Identify which cell holds the provided text, then report its [X, Y] central coordinate. 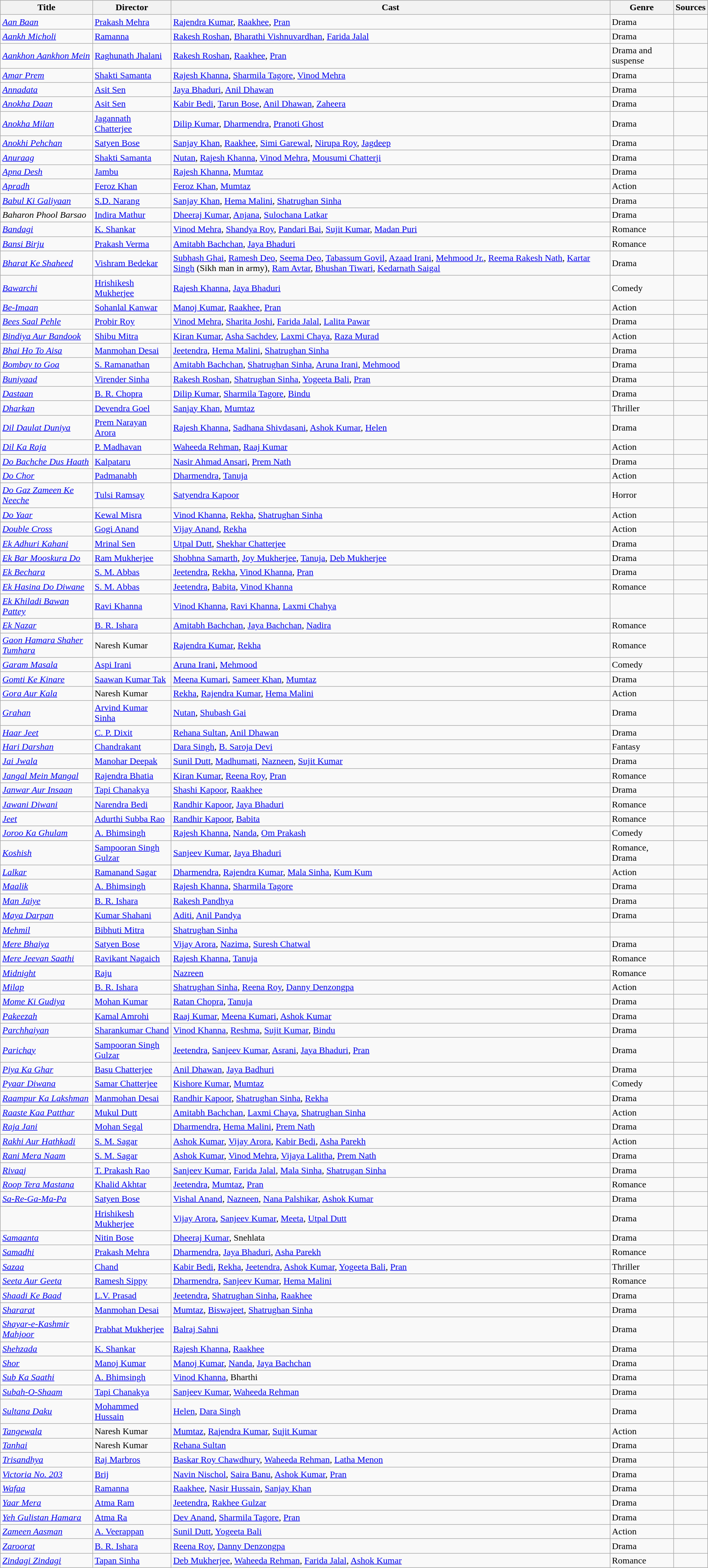
Vinod Mehra, Sharita Joshi, Farida Jalal, Lalita Pawar [390, 322]
Prabhat Mukherjee [132, 1329]
Parchhaiyan [47, 1030]
Dharmendra, Hema Malini, Prem Nath [390, 1127]
Raghunath Jhalani [132, 56]
Dheeraj Kumar, Anjana, Sulochana Latkar [390, 215]
Genre [641, 8]
Raj Marbros [132, 1460]
Rehana Sultan, Anil Dhawan [390, 732]
Khalid Akhtar [132, 1184]
Ek Bechara [47, 572]
Cast [390, 8]
Dharmendra, Tanuja [390, 476]
Do Yaar [47, 515]
Rakesh Roshan, Bharathi Vishnuvardhan, Farida Jalal [390, 36]
Raja Jani [47, 1127]
Shaadi Ke Baad [47, 1295]
Jeet [47, 819]
Randhir Kapoor, Shatrughan Sinha, Rekha [390, 1098]
Devendra Goel [132, 408]
Ashok Kumar, Vijay Arora, Kabir Bedi, Asha Parekh [390, 1141]
Vinod Khanna, Rekha, Shatrughan Sinha [390, 515]
Sa-Re-Ga-Ma-Pa [47, 1199]
Ashok Kumar, Vinod Mehra, Vijaya Lalitha, Prem Nath [390, 1156]
Balraj Sahni [390, 1329]
Raakhee, Nasir Hussain, Sanjay Khan [390, 1489]
Dev Anand, Sharmila Tagore, Pran [390, 1517]
Kalpataru [132, 462]
Basu Chatterjee [132, 1069]
Gogi Anand [132, 529]
Amitabh Bachchan, Laxmi Chaya, Shatrughan Sinha [390, 1112]
Bandagi [47, 229]
Rajendra Bhatia [132, 776]
Randhir Kapoor, Babita [390, 819]
Be-Imaan [47, 307]
Bombay to Goa [47, 365]
Aankhon Aankhon Mein [47, 56]
Ramesh Sippy [132, 1281]
Zameen Aasman [47, 1532]
S. Ramanathan [132, 365]
Buniyaad [47, 379]
Mohan Segal [132, 1127]
Dilip Kumar, Sharmila Tagore, Bindu [390, 394]
Dil Daulat Duniya [47, 427]
Gaon Hamara Shaher Tumhara [47, 645]
Jeetendra, Hema Malini, Shatrughan Sinha [390, 350]
Anil Dhawan, Jaya Badhuri [390, 1069]
Aditi, Anil Pandya [390, 915]
Jaya Bhaduri, Anil Dhawan [390, 90]
Apna Desh [47, 172]
Shatrughan Sinha [390, 930]
Nazreen [390, 973]
Meena Kumari, Sameer Khan, Mumtaz [390, 679]
Sanjeev Kumar, Jaya Bhaduri [390, 853]
Sharankumar Chand [132, 1030]
Double Cross [47, 529]
Shayar-e-Kashmir Mahjoor [47, 1329]
Sanjay Khan, Raakhee, Simi Garewal, Nirupa Roy, Jagdeep [390, 143]
Jeetendra, Rakhee Gulzar [390, 1503]
Narendra Bedi [132, 804]
Kabir Bedi, Rekha, Jeetendra, Ashok Kumar, Yogeeta Bali, Pran [390, 1267]
Rajesh Khanna, Jaya Bhaduri [390, 288]
Jeetendra, Mumtaz, Pran [390, 1184]
Amitabh Bachchan, Shatrughan Sinha, Aruna Irani, Mehmood [390, 365]
Satyendra Kapoor [390, 495]
B. R. Chopra [132, 394]
Do Gaz Zameen Ke Neeche [47, 495]
Title [47, 8]
Do Bachche Dus Haath [47, 462]
Aan Baan [47, 22]
Kabir Bedi, Tarun Bose, Anil Dhawan, Zaheera [390, 104]
T. Prakash Rao [132, 1170]
Yaar Mera [47, 1503]
Shibu Mitra [132, 336]
Atma Ram [132, 1503]
Seeta Aur Geeta [47, 1281]
Kiran Kumar, Asha Sachdev, Laxmi Chaya, Raza Murad [390, 336]
Rakhi Aur Hathkadi [47, 1141]
Jeetendra, Shatrughan Sinha, Raakhee [390, 1295]
Padmanabh [132, 476]
Rani Mera Naam [47, 1156]
P. Madhavan [132, 447]
Apradh [47, 186]
Bansi Birju [47, 244]
Navin Nischol, Saira Banu, Ashok Kumar, Pran [390, 1474]
Dharkan [47, 408]
Zindagi Zindagi [47, 1560]
Gomti Ke Kinare [47, 679]
Janwar Aur Insaan [47, 790]
Dharmendra, Rajendra Kumar, Mala Sinha, Kum Kum [390, 872]
Romance, Drama [641, 853]
Shatrughan Sinha, Reena Roy, Danny Denzongpa [390, 987]
Vijay Arora, Sanjeev Kumar, Meeta, Utpal Dutt [390, 1218]
Bhai Ho To Aisa [47, 350]
Ramanand Sagar [132, 872]
Vinod Khanna, Reshma, Sujit Kumar, Bindu [390, 1030]
Babul Ki Galiyaan [47, 201]
Shobhna Samarth, Joy Mukherjee, Tanuja, Deb Mukherjee [390, 558]
Vinod Mehra, Shandya Roy, Pandari Bai, Sujit Kumar, Madan Puri [390, 229]
Nutan, Shubash Gai [390, 713]
Mohammed Hussain [132, 1412]
Dheeraj Kumar, Snehlata [390, 1238]
Prakash Verma [132, 244]
Mumtaz, Rajendra Kumar, Sujit Kumar [390, 1431]
Manoj Kumar [132, 1363]
Midnight [47, 973]
Mukul Dutt [132, 1112]
Feroz Khan [132, 186]
Dara Singh, B. Saroja Devi [390, 747]
Probir Roy [132, 322]
Rajesh Khanna, Sharmila Tagore, Vinod Mehra [390, 75]
Dharmendra, Jaya Bhaduri, Asha Parekh [390, 1252]
Koshish [47, 853]
Raju [132, 973]
Atma Ra [132, 1517]
Samar Chatterjee [132, 1084]
Manoj Kumar, Raakhee, Pran [390, 307]
Brij [132, 1474]
Bees Saal Pehle [47, 322]
Roop Tera Mastana [47, 1184]
Garam Masala [47, 665]
Baskar Roy Chawdhury, Waheeda Rehman, Latha Menon [390, 1460]
Jeetendra, Babita, Vinod Khanna [390, 587]
Gora Aur Kala [47, 693]
Vijay Anand, Rekha [390, 529]
Maalik [47, 886]
Sunil Dutt, Yogeeta Bali [390, 1532]
Sanjeev Kumar, Waheeda Rehman [390, 1392]
Aankh Micholi [47, 36]
Vinod Khanna, Ravi Khanna, Laxmi Chahya [390, 606]
Rajendra Kumar, Raakhee, Pran [390, 22]
Dastaan [47, 394]
Parichay [47, 1050]
Vinod Khanna, Bharthi [390, 1377]
Tanhai [47, 1445]
Bharat Ke Shaheed [47, 263]
Sanjeev Kumar, Farida Jalal, Mala Sinha, Shatrugan Sinha [390, 1170]
Kiran Kumar, Reena Roy, Pran [390, 776]
Hari Darshan [47, 747]
Bibhuti Mitra [132, 930]
Man Jaiye [47, 901]
Amitabh Bachchan, Jaya Bachchan, Nadira [390, 626]
Raaste Kaa Patthar [47, 1112]
Kamal Amrohi [132, 1016]
Aspi Irani [132, 665]
Jambu [132, 172]
Kishore Kumar, Mumtaz [390, 1084]
Rajesh Khanna, Nanda, Om Prakash [390, 833]
Jawani Diwani [47, 804]
Chand [132, 1267]
Subah-O-Shaam [47, 1392]
Yeh Gulistan Hamara [47, 1517]
Pakeezah [47, 1016]
Randhir Kapoor, Jaya Bhaduri [390, 804]
Vijay Arora, Nazima, Suresh Chatwal [390, 944]
Ram Mukherjee [132, 558]
Aruna Irani, Mehmood [390, 665]
Ratan Chopra, Tanuja [390, 1002]
Sohanlal Kanwar [132, 307]
Fantasy [641, 747]
Sub Ka Saathi [47, 1377]
Waheeda Rehman, Raaj Kumar [390, 447]
Rakesh Pandhya [390, 901]
Raampur Ka Lakshman [47, 1098]
Anuraag [47, 157]
Pyaar Diwana [47, 1084]
Bawarchi [47, 288]
Ravi Khanna [132, 606]
Rajesh Khanna, Raakhee [390, 1349]
Jeetendra, Rekha, Vinod Khanna, Pran [390, 572]
Vishram Bedekar [132, 263]
Helen, Dara Singh [390, 1412]
Piya Ka Ghar [47, 1069]
Amitabh Bachchan, Jaya Bhaduri [390, 244]
Do Chor [47, 476]
Trisandhya [47, 1460]
Mohan Kumar [132, 1002]
A. Veerappan [132, 1532]
Haar Jeet [47, 732]
Rajesh Khanna, Mumtaz [390, 172]
Jai Jwala [47, 761]
Mrinal Sen [132, 544]
Sources [691, 8]
Jagannath Chatterjee [132, 123]
Jeetendra, Sanjeev Kumar, Asrani, Jaya Bhaduri, Pran [390, 1050]
Anokha Milan [47, 123]
Director [132, 8]
L.V. Prasad [132, 1295]
Ek Nazar [47, 626]
Drama and suspense [641, 56]
Jangal Mein Mangal [47, 776]
Ravikant Nagaich [132, 958]
Baharon Phool Barsao [47, 215]
Rehana Sultan [390, 1445]
Rakesh Roshan, Raakhee, Pran [390, 56]
S.D. Narang [132, 201]
Rajesh Khanna, Sharmila Tagore [390, 886]
Mere Jeevan Saathi [47, 958]
Dil Ka Raja [47, 447]
Amar Prem [47, 75]
Ek Khiladi Bawan Pattey [47, 606]
Dilip Kumar, Dharmendra, Pranoti Ghost [390, 123]
Dharmendra, Sanjeev Kumar, Hema Malini [390, 1281]
Bindiya Aur Bandook [47, 336]
Arvind Kumar Sinha [132, 713]
Nutan, Rajesh Khanna, Vinod Mehra, Mousumi Chatterji [390, 157]
Tulsi Ramsay [132, 495]
Zaroorat [47, 1546]
Sanjay Khan, Mumtaz [390, 408]
Rivaaj [47, 1170]
Nasir Ahmad Ansari, Prem Nath [390, 462]
Deb Mukherjee, Waheeda Rehman, Farida Jalal, Ashok Kumar [390, 1560]
Manoj Kumar, Nanda, Jaya Bachchan [390, 1363]
Nitin Bose [132, 1238]
Tangewala [47, 1431]
Sanjay Khan, Hema Malini, Shatrughan Sinha [390, 201]
Wafaa [47, 1489]
Vishal Anand, Nazneen, Nana Palshikar, Ashok Kumar [390, 1199]
C. P. Dixit [132, 732]
Samadhi [47, 1252]
Mome Ki Gudiya [47, 1002]
Reena Roy, Danny Denzongpa [390, 1546]
Maya Darpan [47, 915]
Annadata [47, 90]
Joroo Ka Ghulam [47, 833]
Mere Bhaiya [47, 944]
Utpal Dutt, Shekhar Chatterjee [390, 544]
Rajesh Khanna, Sadhana Shivdasani, Ashok Kumar, Helen [390, 427]
Anokha Daan [47, 104]
Indira Mathur [132, 215]
Virender Sinha [132, 379]
Sultana Daku [47, 1412]
Shor [47, 1363]
Anokhi Pehchan [47, 143]
Victoria No. 203 [47, 1474]
Rekha, Rajendra Kumar, Hema Malini [390, 693]
Lalkar [47, 872]
Manohar Deepak [132, 761]
Prem Narayan Arora [132, 427]
Shashi Kapoor, Raakhee [390, 790]
Adurthi Subba Rao [132, 819]
Ek Adhuri Kahani [47, 544]
Tapan Sinha [132, 1560]
Grahan [47, 713]
Saawan Kumar Tak [132, 679]
Ek Bar Mooskura Do [47, 558]
Raaj Kumar, Meena Kumari, Ashok Kumar [390, 1016]
Mehmil [47, 930]
Milap [47, 987]
Ek Hasina Do Diwane [47, 587]
Shehzada [47, 1349]
Rajesh Khanna, Tanuja [390, 958]
Shararat [47, 1310]
Rajendra Kumar, Rekha [390, 645]
Kumar Shahani [132, 915]
Horror [641, 495]
Feroz Khan, Mumtaz [390, 186]
Sunil Dutt, Madhumati, Nazneen, Sujit Kumar [390, 761]
Samaanta [47, 1238]
Chandrakant [132, 747]
Mumtaz, Biswajeet, Shatrughan Sinha [390, 1310]
Rakesh Roshan, Shatrughan Sinha, Yogeeta Bali, Pran [390, 379]
Sazaa [47, 1267]
Kewal Misra [132, 515]
